Determine the [X, Y] coordinate at the center of the cell enclosing the given text.  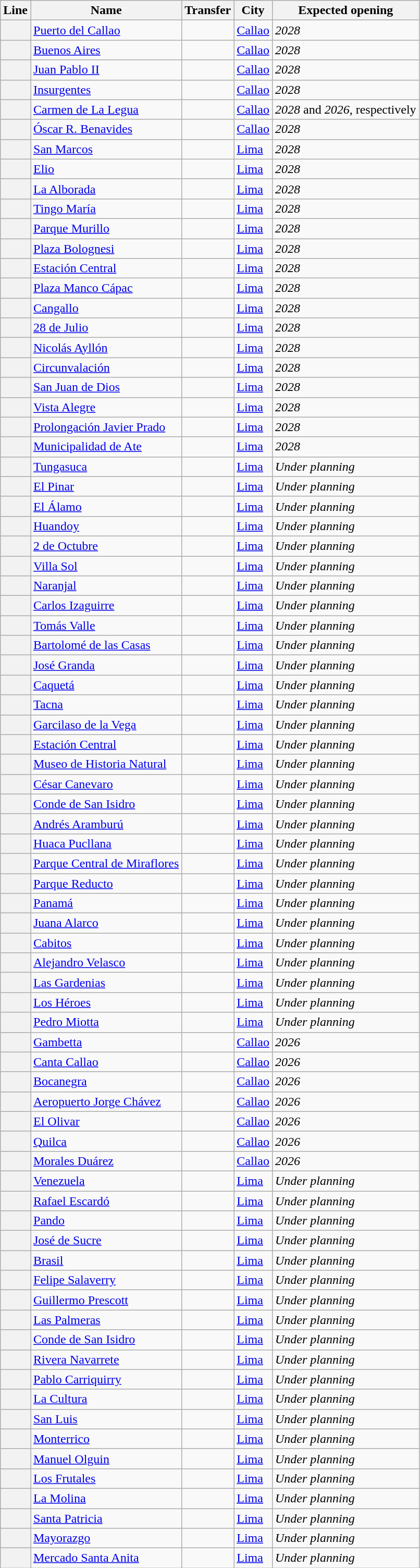
2028 and 2026, respectively [345, 109]
Elio [106, 169]
Morales Duárez [106, 1161]
Rivera Navarrete [106, 1359]
28 de Julio [106, 328]
Plaza Manco Cápac [106, 288]
César Canevaro [106, 784]
Aeropuerto Jorge Chávez [106, 1101]
Gambetta [106, 1042]
Bocanegra [106, 1082]
Expected opening [345, 10]
La Cultura [106, 1399]
La Molina [106, 1498]
Alejandro Velasco [106, 963]
Canta Callao [106, 1062]
Nicolás Ayllón [106, 348]
Los Frutales [106, 1478]
Cangallo [106, 308]
Circunvalación [106, 367]
Garcilaso de la Vega [106, 725]
El Álamo [106, 506]
Manuel Olguin [106, 1459]
El Pinar [106, 486]
Tomás Valle [106, 626]
Panamá [106, 903]
Villa Sol [106, 566]
Bartolomé de las Casas [106, 645]
Plaza Bolognesi [106, 249]
Los Héroes [106, 1002]
Tacna [106, 705]
José Granda [106, 665]
Huaca Pucllana [106, 843]
Parque Central de Miraflores [106, 863]
Pablo Carriquirry [106, 1379]
Line [16, 10]
Caquetá [106, 685]
Huandoy [106, 526]
Carlos Izaguirre [106, 606]
Prolongación Javier Prado [106, 427]
El Olivar [106, 1121]
Las Gardenias [106, 983]
Brasil [106, 1260]
Insurgentes [106, 90]
Santa Patricia [106, 1518]
Las Palmeras [106, 1320]
Tungasuca [106, 467]
Pedro Miotta [106, 1022]
Museo de Historia Natural [106, 764]
Felipe Salaverry [106, 1280]
San Luis [106, 1419]
Parque Murillo [106, 228]
La Alborada [106, 189]
Vista Alegre [106, 407]
San Marcos [106, 149]
City [253, 10]
Quilca [106, 1141]
Pando [106, 1221]
Tingo María [106, 209]
Municipalidad de Ate [106, 447]
Mayorazgo [106, 1538]
Juana Alarco [106, 923]
Guillermo Prescott [106, 1300]
Rafael Escardó [106, 1200]
Juan Pablo II [106, 70]
Óscar R. Benavides [106, 129]
José de Sucre [106, 1241]
Puerto del Callao [106, 30]
Monterrico [106, 1439]
Mercado Santa Anita [106, 1558]
Parque Reducto [106, 884]
Name [106, 10]
Carmen de La Legua [106, 109]
Cabitos [106, 943]
Buenos Aires [106, 50]
San Juan de Dios [106, 387]
2 de Octubre [106, 546]
Venezuela [106, 1181]
Transfer [208, 10]
Naranjal [106, 586]
Andrés Aramburú [106, 824]
